Identify which cell holds the provided text, then report its (X, Y) central coordinate. 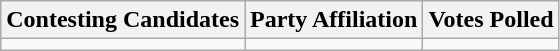
Party Affiliation (334, 20)
Votes Polled (491, 20)
Contesting Candidates (123, 20)
